For the text-containing cell, return its midpoint in [x, y] coordinate format. 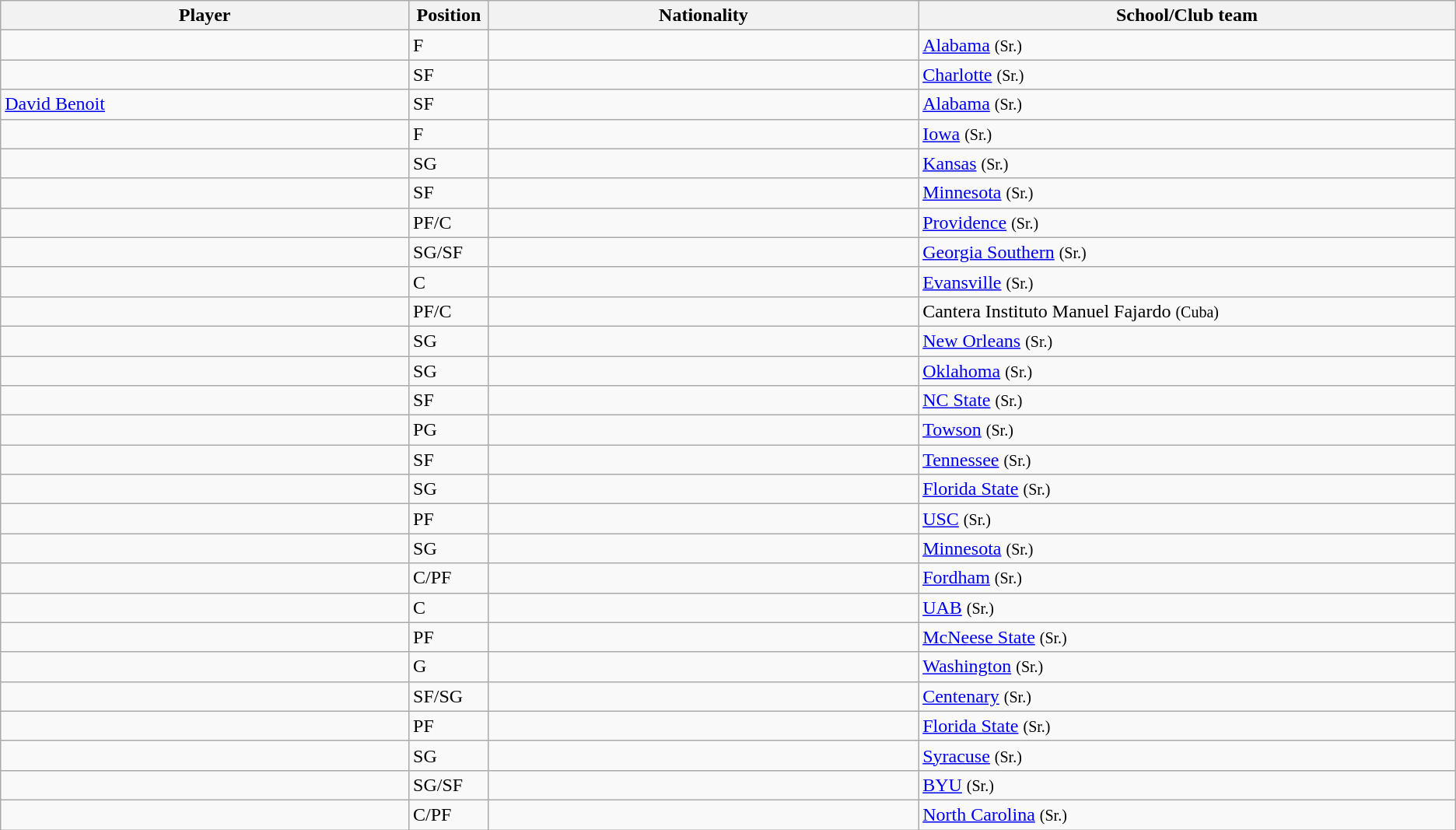
McNeese State (Sr.) [1187, 637]
NC State (Sr.) [1187, 401]
Charlotte (Sr.) [1187, 75]
Georgia Southern (Sr.) [1187, 252]
Position [450, 16]
G [450, 667]
Syracuse (Sr.) [1187, 755]
SF/SG [450, 696]
David Benoit [205, 104]
Nationality [703, 16]
Providence (Sr.) [1187, 222]
USC (Sr.) [1187, 519]
School/Club team [1187, 16]
Washington (Sr.) [1187, 667]
Cantera Instituto Manuel Fajardo (Cuba) [1187, 311]
New Orleans (Sr.) [1187, 341]
UAB (Sr.) [1187, 608]
Towson (Sr.) [1187, 430]
Evansville (Sr.) [1187, 282]
Player [205, 16]
Oklahoma (Sr.) [1187, 371]
North Carolina (Sr.) [1187, 814]
Centenary (Sr.) [1187, 696]
Fordham (Sr.) [1187, 578]
Kansas (Sr.) [1187, 163]
Iowa (Sr.) [1187, 134]
BYU (Sr.) [1187, 785]
Tennessee (Sr.) [1187, 460]
PG [450, 430]
